Capture the cell that displays the provided text and extract its [X, Y] central coordinate. 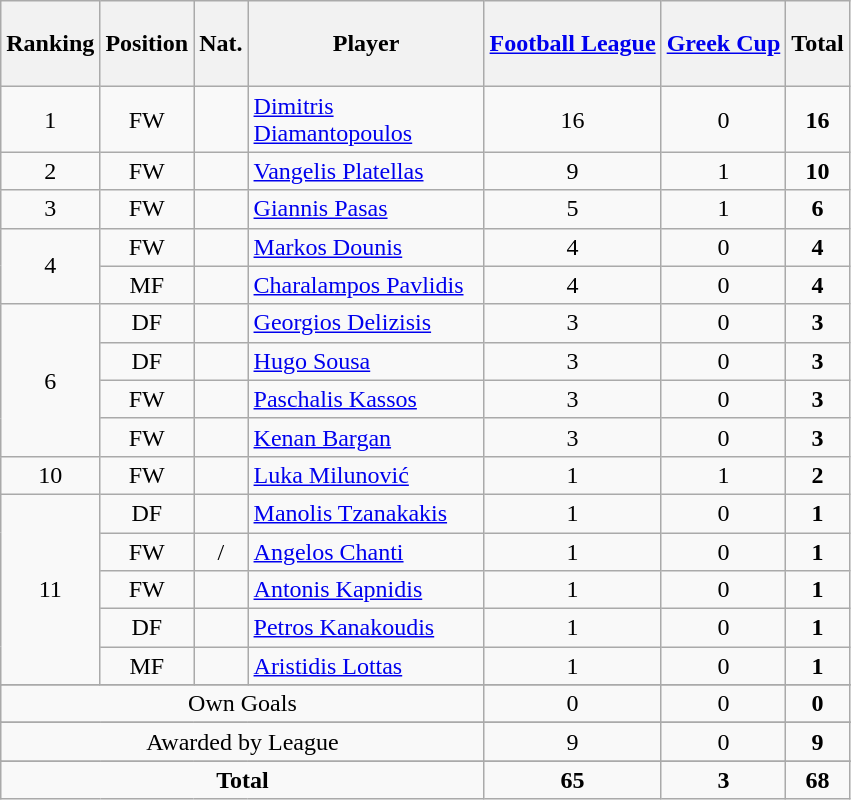
68 [818, 780]
Luka Milunović [366, 475]
Dimitris Diamantopoulos [366, 120]
Petros Kanakoudis [366, 628]
Player [366, 44]
Aristidis Lottas [366, 666]
Antonis Kapnidis [366, 590]
Kenan Bargan [366, 437]
5 [572, 209]
/ [221, 551]
Ranking [50, 44]
65 [572, 780]
Giannis Pasas [366, 209]
Vangelis Platellas [366, 171]
Charalampos Pavlidis [366, 285]
Greek Cup [724, 44]
Football League [572, 44]
Manolis Tzanakakis [366, 513]
Awarded by League [242, 742]
Own Goals [242, 704]
Nat. [221, 44]
Angelos Chanti [366, 551]
Hugo Sousa [366, 361]
Georgios Delizisis [366, 323]
Position [147, 44]
Paschalis Kassos [366, 399]
Markos Dounis [366, 247]
11 [50, 589]
